Search for the cell housing the specified text and yield its [x, y] center coordinate. 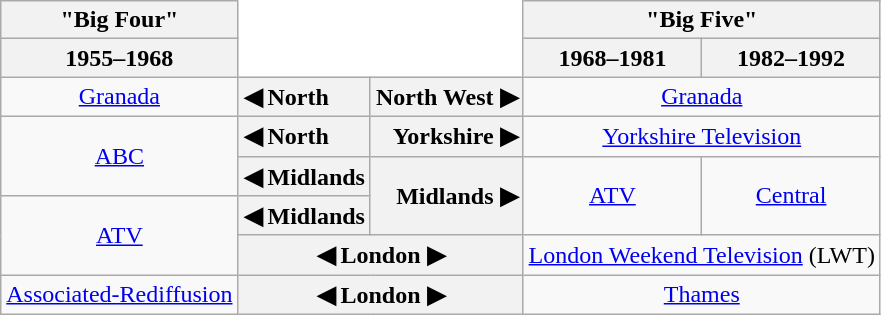
Thames [702, 295]
"Big Five" [702, 20]
Yorkshire ▶ [446, 136]
London Weekend Television (LWT) [702, 255]
Yorkshire Television [702, 136]
1982–1992 [792, 58]
"Big Four" [120, 20]
Central [792, 196]
Associated-Rediffusion [120, 295]
Midlands ▶ [446, 196]
ABC [120, 156]
1968–1981 [612, 58]
North West ▶ [446, 97]
1955–1968 [120, 58]
